Search for the cell housing the specified text and yield its (x, y) center coordinate. 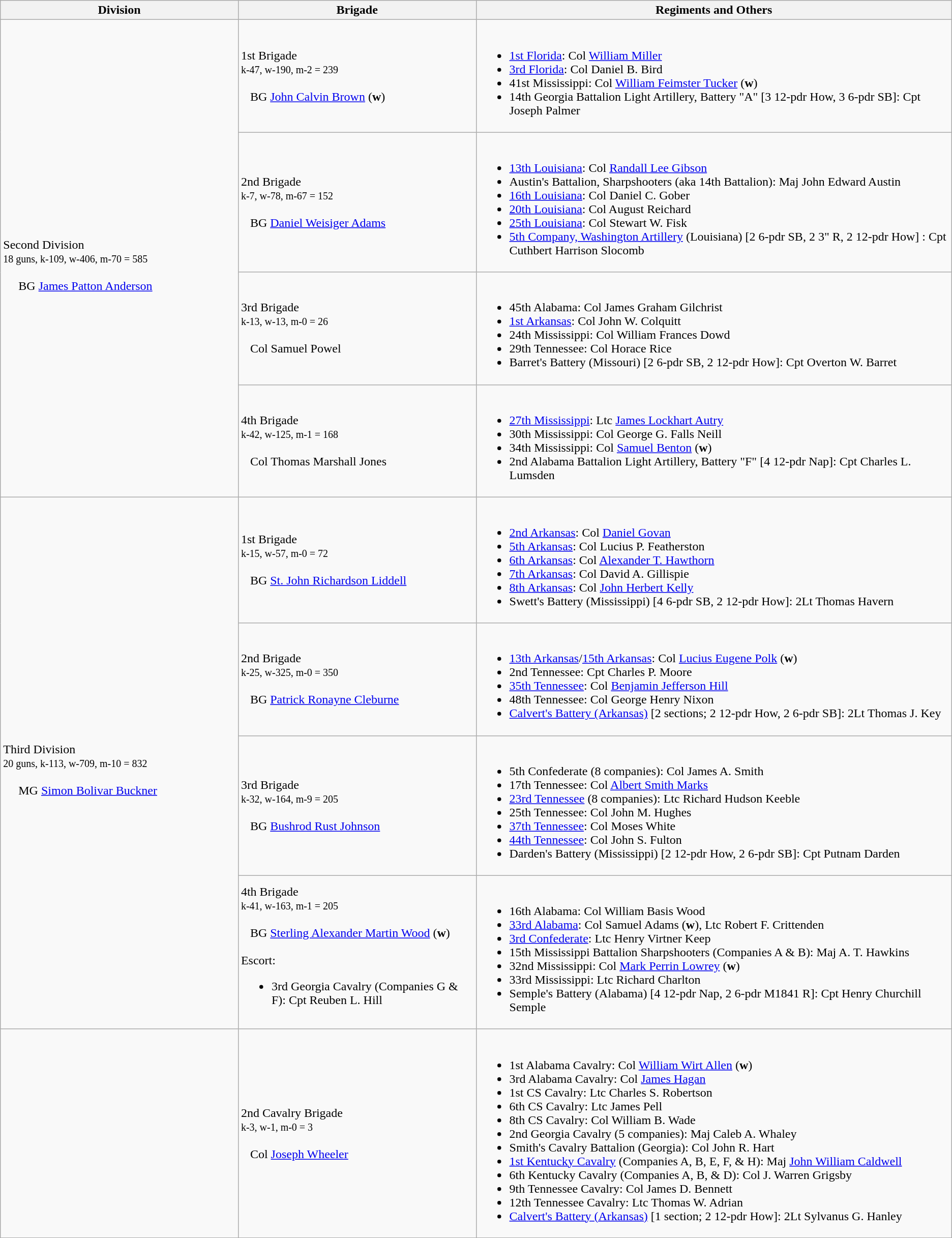
4th Brigadek-42, w-125, m-1 = 168 Col Thomas Marshall Jones (357, 440)
2nd Brigadek-25, w-325, m-0 = 350 BG Patrick Ronayne Cleburne (357, 680)
3rd Brigadek-32, w-164, m-9 = 205 BG Bushrod Rust Johnson (357, 806)
Regiments and Others (714, 10)
1st Brigadek-47, w-190, m-2 = 239 BG John Calvin Brown (w) (357, 76)
Second Division18 guns, k-109, w-406, m-70 = 585 BG James Patton Anderson (120, 258)
4th Brigadek-41, w-163, m-1 = 205 BG Sterling Alexander Martin Wood (w) Escort:3rd Georgia Cavalry (Companies G & F): Cpt Reuben L. Hill (357, 952)
1st Brigadek-15, w-57, m-0 = 72 BG St. John Richardson Liddell (357, 560)
Third Division20 guns, k-113, w-709, m-10 = 832 MG Simon Bolivar Buckner (120, 763)
Division (120, 10)
Brigade (357, 10)
2nd Brigadek-7, w-78, m-67 = 152 BG Daniel Weisiger Adams (357, 202)
3rd Brigadek-13, w-13, m-0 = 26 Col Samuel Powel (357, 329)
2nd Cavalry Brigadek-3, w-1, m-0 = 3 Col Joseph Wheeler (357, 1133)
